Return [X, Y] of the center of cell containing provided text 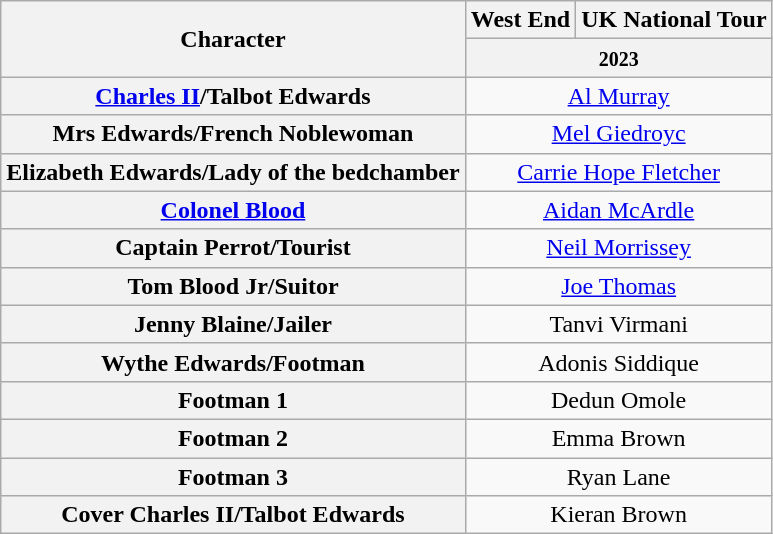
Carrie Hope Fletcher [618, 172]
Aidan McArdle [618, 210]
Joe Thomas [618, 286]
Character [233, 39]
Jenny Blaine/Jailer [233, 324]
Dedun Omole [618, 400]
Cover Charles II/Talbot Edwards [233, 515]
Al Murray [618, 96]
Mel Giedroyc [618, 134]
Mrs Edwards/French Noblewoman [233, 134]
Footman 1 [233, 400]
West End [520, 20]
Elizabeth Edwards/Lady of the bedchamber [233, 172]
2023 [618, 58]
Captain Perrot/Tourist [233, 248]
UK National Tour [674, 20]
Neil Morrissey [618, 248]
Colonel Blood [233, 210]
Adonis Siddique [618, 362]
Emma Brown [618, 438]
Ryan Lane [618, 477]
Footman 2 [233, 438]
Footman 3 [233, 477]
Tanvi Virmani [618, 324]
Wythe Edwards/Footman [233, 362]
Charles II/Talbot Edwards [233, 96]
Tom Blood Jr/Suitor [233, 286]
Kieran Brown [618, 515]
